Capture the cell that displays the provided text and extract its (X, Y) central coordinate. 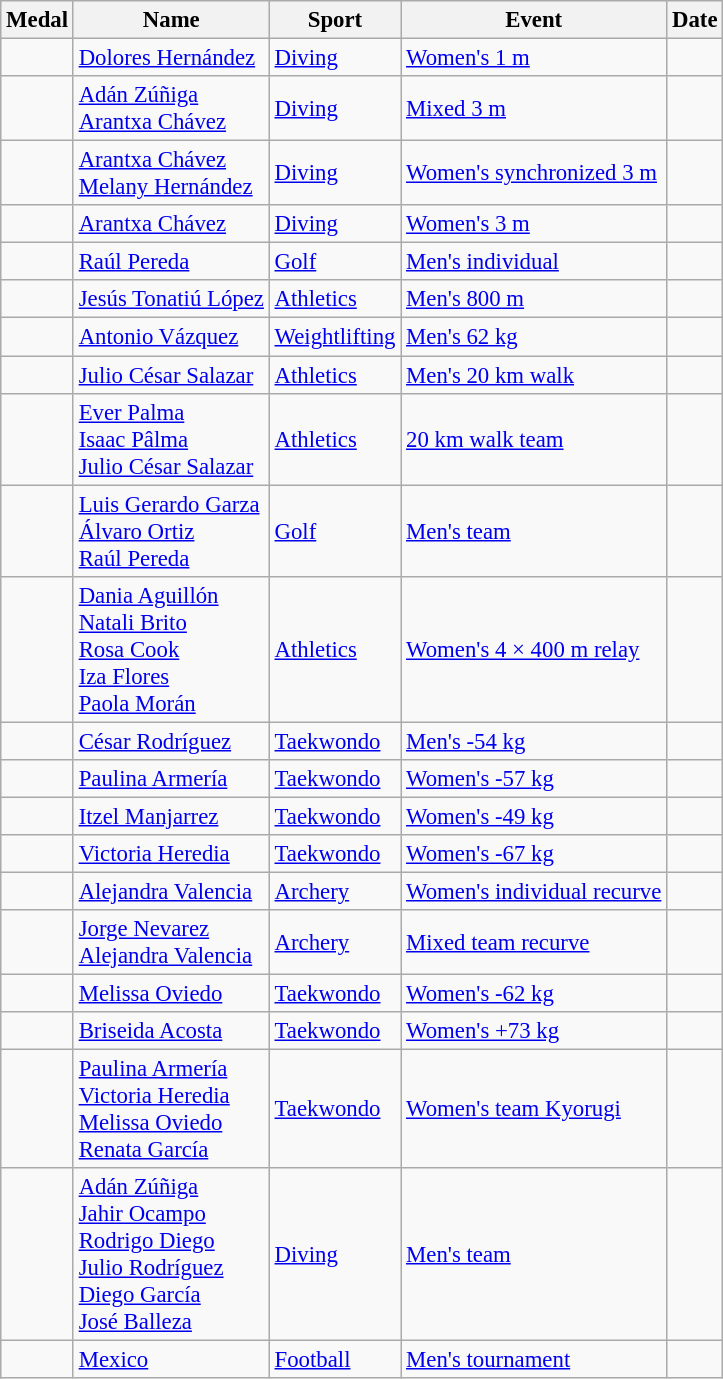
Date (695, 20)
Arantxa Chávez (171, 224)
Women's +73 kg (534, 1031)
Dolores Hernández (171, 58)
Men's 62 kg (534, 337)
Weightlifting (335, 337)
Paulina Armería (171, 779)
Arantxa ChávezMelany Hernández (171, 174)
Antonio Vázquez (171, 337)
Luis Gerardo GarzaÁlvaro Ortiz Raúl Pereda (171, 531)
Mixed team recurve (534, 942)
Football (335, 1360)
Men's 800 m (534, 299)
Women's individual recurve (534, 891)
20 km walk team (534, 439)
Men's -54 kg (534, 741)
Raúl Pereda (171, 262)
Men's tournament (534, 1360)
Adán ZúñigaArantxa Chávez (171, 108)
Women's -62 kg (534, 994)
Name (171, 20)
Women's 4 × 400 m relay (534, 649)
Adán ZúñigaJahir OcampoRodrigo DiegoJulio RodríguezDiego GarcíaJosé Balleza (171, 1254)
Victoria Heredia (171, 854)
Alejandra Valencia (171, 891)
Medal (38, 20)
Paulina ArmeríaVictoria HerediaMelissa OviedoRenata García (171, 1110)
Women's -49 kg (534, 816)
Julio César Salazar (171, 375)
Dania AguillónNatali BritoRosa CookIza FloresPaola Morán (171, 649)
Men's individual (534, 262)
César Rodríguez (171, 741)
Women's -57 kg (534, 779)
Melissa Oviedo (171, 994)
Briseida Acosta (171, 1031)
Ever PalmaIsaac Pâlma Julio César Salazar (171, 439)
Women's 3 m (534, 224)
Jesús Tonatiú López (171, 299)
Women's 1 m (534, 58)
Itzel Manjarrez (171, 816)
Sport (335, 20)
Event (534, 20)
Women's synchronized 3 m (534, 174)
Women's team Kyorugi (534, 1110)
Men's 20 km walk (534, 375)
Mexico (171, 1360)
Mixed 3 m (534, 108)
Jorge NevarezAlejandra Valencia (171, 942)
Women's -67 kg (534, 854)
